For the text-containing cell, return its midpoint in (x, y) coordinate format. 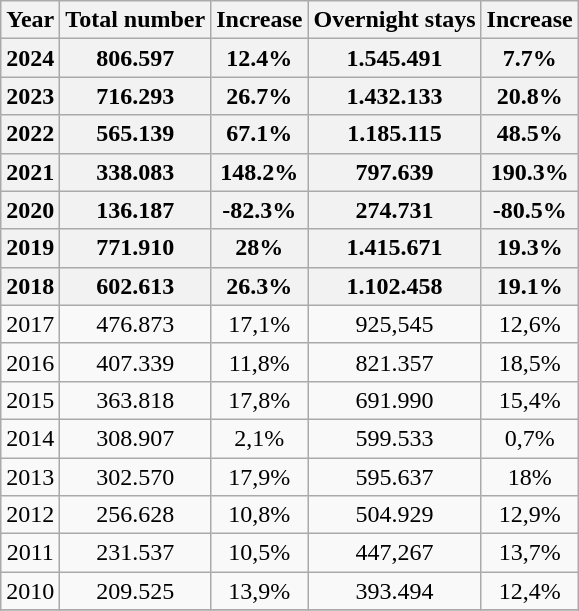
-82.3% (260, 210)
26.7% (260, 96)
716.293 (136, 96)
2023 (30, 96)
10,8% (260, 515)
302.570 (136, 477)
2016 (30, 362)
19.1% (530, 286)
209.525 (136, 591)
2018 (30, 286)
148.2% (260, 172)
2010 (30, 591)
1.102.458 (394, 286)
504.929 (394, 515)
2012 (30, 515)
28% (260, 248)
602.613 (136, 286)
821.357 (394, 362)
338.083 (136, 172)
256.628 (136, 515)
17,1% (260, 324)
17,9% (260, 477)
48.5% (530, 134)
10,5% (260, 553)
2024 (30, 58)
2011 (30, 553)
136.187 (136, 210)
Overnight stays (394, 20)
2021 (30, 172)
2019 (30, 248)
19.3% (530, 248)
190.3% (530, 172)
595.637 (394, 477)
1.415.671 (394, 248)
925,545 (394, 324)
308.907 (136, 438)
12,4% (530, 591)
231.537 (136, 553)
18,5% (530, 362)
13,7% (530, 553)
2,1% (260, 438)
476.873 (136, 324)
2017 (30, 324)
20.8% (530, 96)
12,9% (530, 515)
67.1% (260, 134)
15,4% (530, 400)
2014 (30, 438)
7.7% (530, 58)
1.432.133 (394, 96)
806.597 (136, 58)
797.639 (394, 172)
11,8% (260, 362)
393.494 (394, 591)
1.545.491 (394, 58)
26.3% (260, 286)
447,267 (394, 553)
12,6% (530, 324)
274.731 (394, 210)
2015 (30, 400)
17,8% (260, 400)
363.818 (136, 400)
565.139 (136, 134)
0,7% (530, 438)
1.185.115 (394, 134)
407.339 (136, 362)
2022 (30, 134)
18% (530, 477)
12.4% (260, 58)
771.910 (136, 248)
-80.5% (530, 210)
599.533 (394, 438)
Year (30, 20)
2013 (30, 477)
2020 (30, 210)
691.990 (394, 400)
13,9% (260, 591)
Total number (136, 20)
